Detect which cell encompasses the target text, then output its (X, Y) center coordinate. 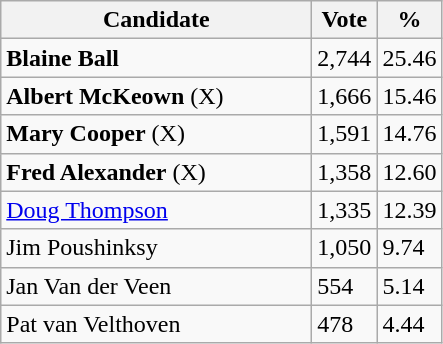
5.14 (410, 286)
Pat van Velthoven (156, 324)
14.76 (410, 134)
554 (344, 286)
12.39 (410, 210)
1,358 (344, 172)
1,050 (344, 248)
9.74 (410, 248)
15.46 (410, 96)
Mary Cooper (X) (156, 134)
Fred Alexander (X) (156, 172)
Jim Poushinksy (156, 248)
Vote (344, 20)
1,335 (344, 210)
1,591 (344, 134)
% (410, 20)
4.44 (410, 324)
Jan Van der Veen (156, 286)
1,666 (344, 96)
Albert McKeown (X) (156, 96)
2,744 (344, 58)
478 (344, 324)
Doug Thompson (156, 210)
Candidate (156, 20)
Blaine Ball (156, 58)
12.60 (410, 172)
25.46 (410, 58)
